From the cell containing the given text, extract its center point as [x, y] coordinate. 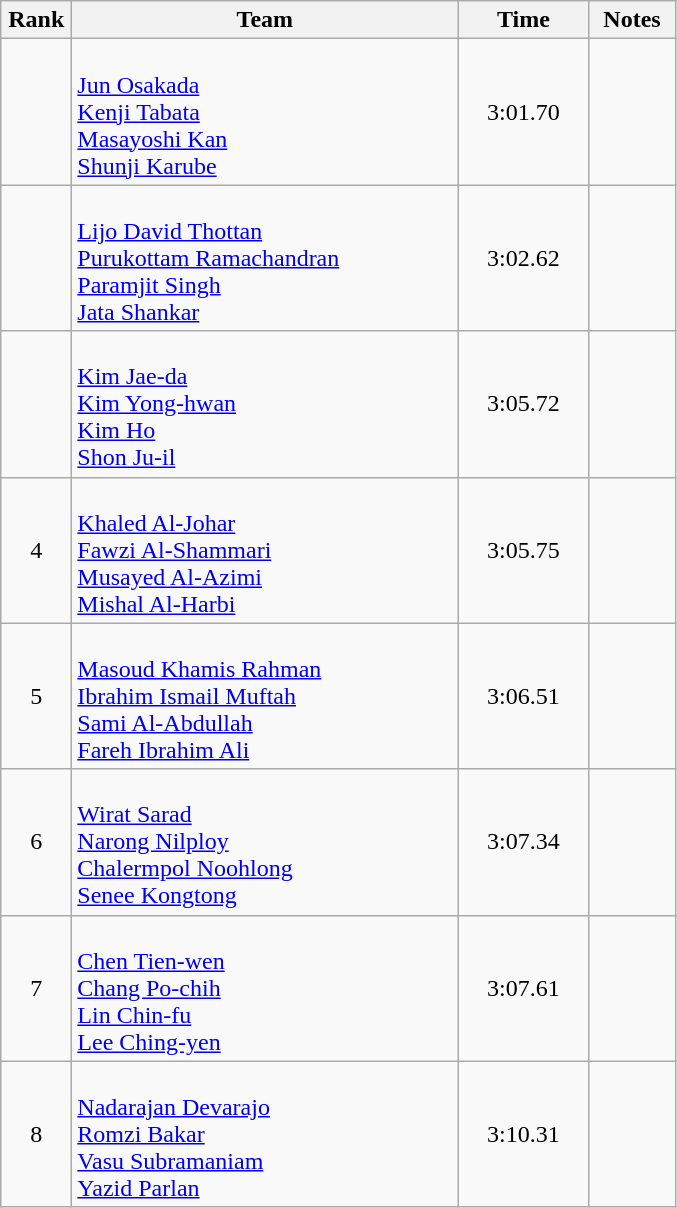
Wirat SaradNarong NilployChalermpol NoohlongSenee Kongtong [265, 842]
Rank [36, 20]
Time [524, 20]
3:06.51 [524, 696]
3:10.31 [524, 1134]
6 [36, 842]
Masoud Khamis RahmanIbrahim Ismail MuftahSami Al-AbdullahFareh Ibrahim Ali [265, 696]
Lijo David ThottanPurukottam RamachandranParamjit SinghJata Shankar [265, 258]
3:02.62 [524, 258]
3:05.72 [524, 404]
3:07.61 [524, 988]
4 [36, 550]
3:07.34 [524, 842]
3:05.75 [524, 550]
Khaled Al-JoharFawzi Al-ShammariMusayed Al-AzimiMishal Al-Harbi [265, 550]
3:01.70 [524, 112]
Team [265, 20]
Nadarajan DevarajoRomzi BakarVasu SubramaniamYazid Parlan [265, 1134]
7 [36, 988]
5 [36, 696]
Jun OsakadaKenji TabataMasayoshi KanShunji Karube [265, 112]
Notes [632, 20]
Chen Tien-wenChang Po-chihLin Chin-fuLee Ching-yen [265, 988]
8 [36, 1134]
Kim Jae-daKim Yong-hwanKim HoShon Ju-il [265, 404]
